Pinpoint the cell where the given text exists, returning its [x, y] midpoint coordinate. 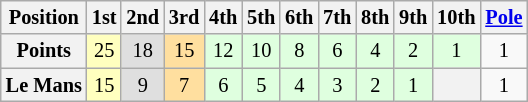
4th [223, 17]
Le Mans [44, 85]
9th [413, 17]
10th [456, 17]
8 [299, 51]
18 [142, 51]
8th [375, 17]
12 [223, 51]
3 [337, 85]
5 [261, 85]
9 [142, 85]
3rd [184, 17]
7th [337, 17]
7 [184, 85]
Points [44, 51]
Pole [504, 17]
Position [44, 17]
10 [261, 51]
25 [104, 51]
5th [261, 17]
6th [299, 17]
1st [104, 17]
2nd [142, 17]
